Provide the (X, Y) coordinate of the cell's center where the given text is located.  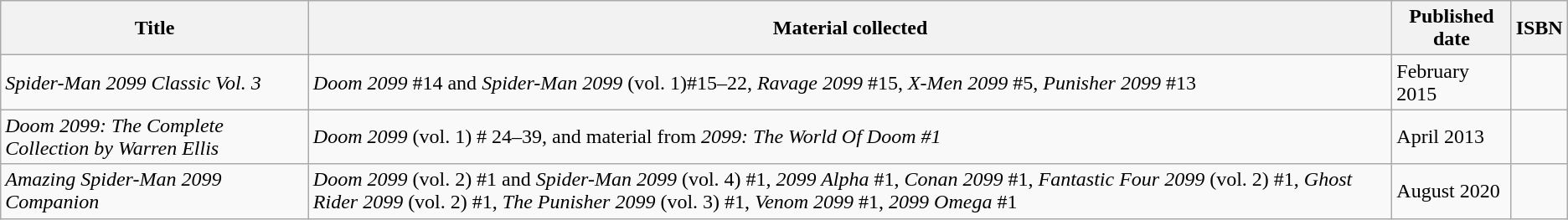
Published date (1452, 28)
Doom 2099: The Complete Collection by Warren Ellis (155, 137)
Material collected (850, 28)
August 2020 (1452, 191)
February 2015 (1452, 82)
ISBN (1540, 28)
Amazing Spider-Man 2099 Companion (155, 191)
April 2013 (1452, 137)
Doom 2099 #14 and Spider-Man 2099 (vol. 1)#15–22, Ravage 2099 #15, X-Men 2099 #5, Punisher 2099 #13 (850, 82)
Spider-Man 2099 Classic Vol. 3 (155, 82)
Doom 2099 (vol. 1) # 24–39, and material from 2099: The World Of Doom #1 (850, 137)
Title (155, 28)
